From the cell containing the given text, extract its center point as [x, y] coordinate. 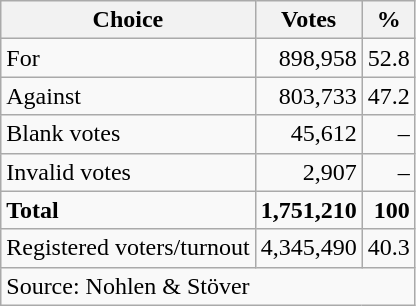
Invalid votes [128, 172]
100 [388, 210]
Blank votes [128, 134]
4,345,490 [308, 248]
2,907 [308, 172]
Registered voters/turnout [128, 248]
898,958 [308, 58]
1,751,210 [308, 210]
Choice [128, 20]
40.3 [388, 248]
Source: Nohlen & Stöver [208, 286]
Total [128, 210]
For [128, 58]
Against [128, 96]
52.8 [388, 58]
% [388, 20]
45,612 [308, 134]
47.2 [388, 96]
803,733 [308, 96]
Votes [308, 20]
